Return (x, y) of the center of cell containing provided text 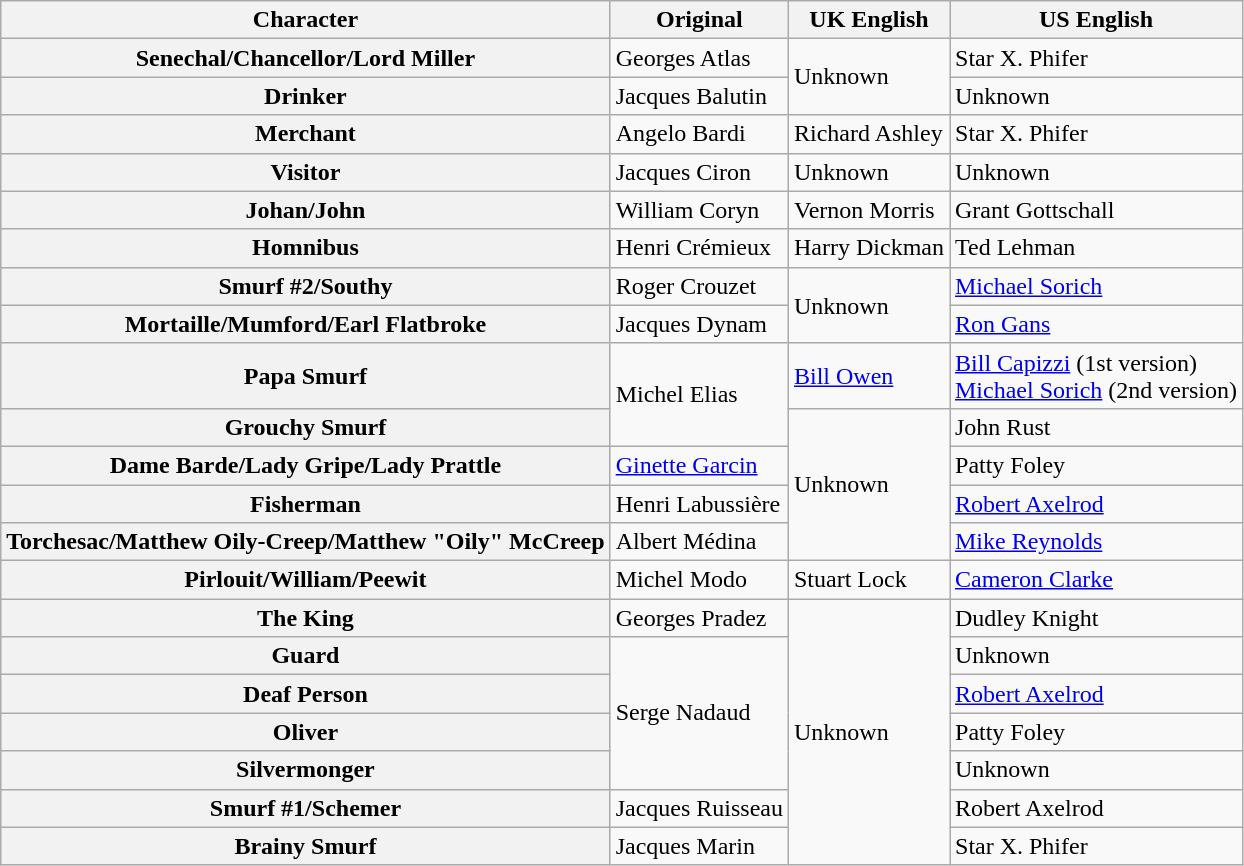
Jacques Ruisseau (699, 808)
Brainy Smurf (306, 846)
UK English (868, 20)
Ginette Garcin (699, 465)
Deaf Person (306, 694)
US English (1096, 20)
Vernon Morris (868, 210)
Smurf #2/Southy (306, 286)
Michel Elias (699, 394)
Angelo Bardi (699, 134)
Guard (306, 656)
Senechal/Chancellor/Lord Miller (306, 58)
Papa Smurf (306, 376)
Ted Lehman (1096, 248)
Serge Nadaud (699, 713)
Johan/John (306, 210)
Stuart Lock (868, 580)
Georges Pradez (699, 618)
William Coryn (699, 210)
Dame Barde/Lady Gripe/Lady Prattle (306, 465)
Roger Crouzet (699, 286)
Georges Atlas (699, 58)
Jacques Dynam (699, 324)
Bill Capizzi (1st version)Michael Sorich (2nd version) (1096, 376)
Oliver (306, 732)
John Rust (1096, 427)
Richard Ashley (868, 134)
Visitor (306, 172)
Michel Modo (699, 580)
Jacques Balutin (699, 96)
Harry Dickman (868, 248)
Jacques Ciron (699, 172)
Michael Sorich (1096, 286)
Homnibus (306, 248)
Mike Reynolds (1096, 542)
Henri Labussière (699, 503)
Original (699, 20)
Henri Crémieux (699, 248)
Ron Gans (1096, 324)
Jacques Marin (699, 846)
Dudley Knight (1096, 618)
Mortaille/Mumford/Earl Flatbroke (306, 324)
The King (306, 618)
Silvermonger (306, 770)
Albert Médina (699, 542)
Fisherman (306, 503)
Pirlouit/William/Peewit (306, 580)
Character (306, 20)
Smurf #1/Schemer (306, 808)
Grant Gottschall (1096, 210)
Merchant (306, 134)
Torchesac/Matthew Oily-Creep/Matthew "Oily" McCreep (306, 542)
Grouchy Smurf (306, 427)
Cameron Clarke (1096, 580)
Drinker (306, 96)
Bill Owen (868, 376)
